Find where the given text appears and provide that cell's center as [X, Y] coordinate. 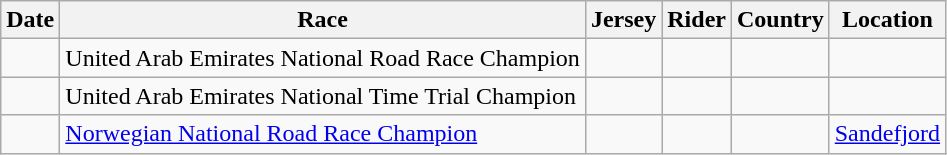
Sandefjord [887, 134]
United Arab Emirates National Road Race Champion [323, 58]
Date [30, 20]
Location [887, 20]
United Arab Emirates National Time Trial Champion [323, 96]
Rider [697, 20]
Country [780, 20]
Jersey [623, 20]
Norwegian National Road Race Champion [323, 134]
Race [323, 20]
